Capture the cell that displays the provided text and extract its [x, y] central coordinate. 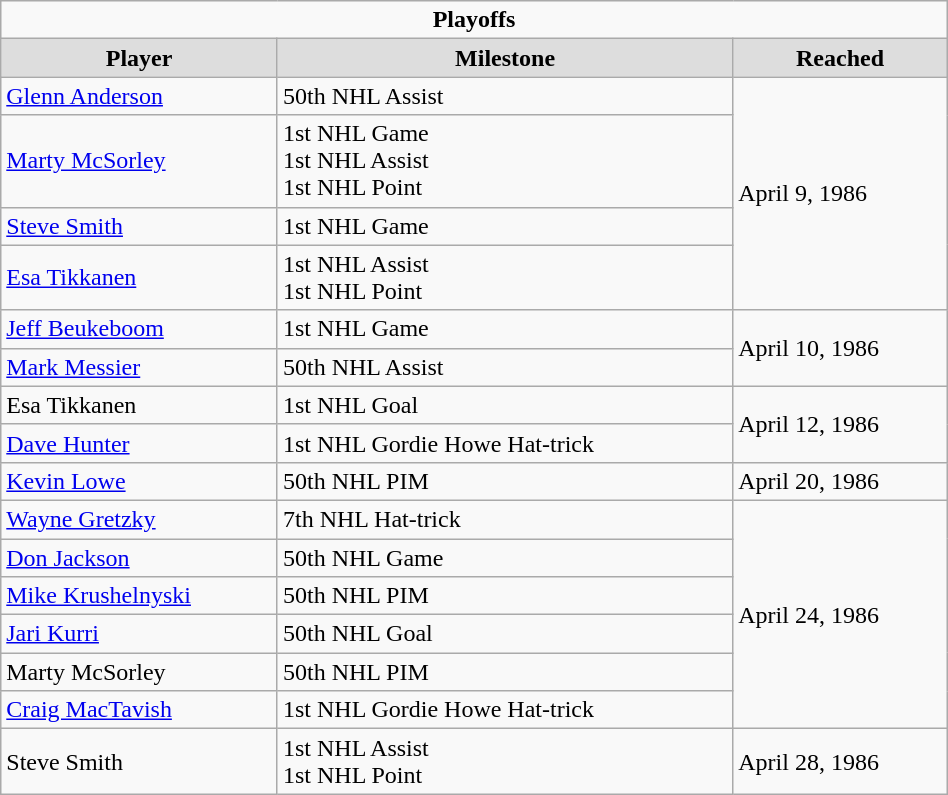
April 28, 1986 [840, 762]
Reached [840, 58]
Playoffs [474, 20]
April 9, 1986 [840, 194]
April 10, 1986 [840, 348]
April 20, 1986 [840, 481]
50th NHL Goal [504, 634]
Mike Krushelnyski [140, 596]
50th NHL Game [504, 557]
1st NHL Goal [504, 405]
7th NHL Hat-trick [504, 519]
Player [140, 58]
Dave Hunter [140, 443]
Don Jackson [140, 557]
Jari Kurri [140, 634]
Wayne Gretzky [140, 519]
April 12, 1986 [840, 424]
Milestone [504, 58]
Mark Messier [140, 367]
April 24, 1986 [840, 614]
Kevin Lowe [140, 481]
Glenn Anderson [140, 96]
Craig MacTavish [140, 710]
Jeff Beukeboom [140, 329]
1st NHL Game1st NHL Assist1st NHL Point [504, 161]
